Identify which cell holds the provided text, then report its (X, Y) central coordinate. 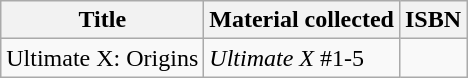
ISBN (432, 20)
Title (102, 20)
Material collected (302, 20)
Ultimate X #1-5 (302, 58)
Ultimate X: Origins (102, 58)
